Determine the (X, Y) coordinate at the center of the cell enclosing the given text.  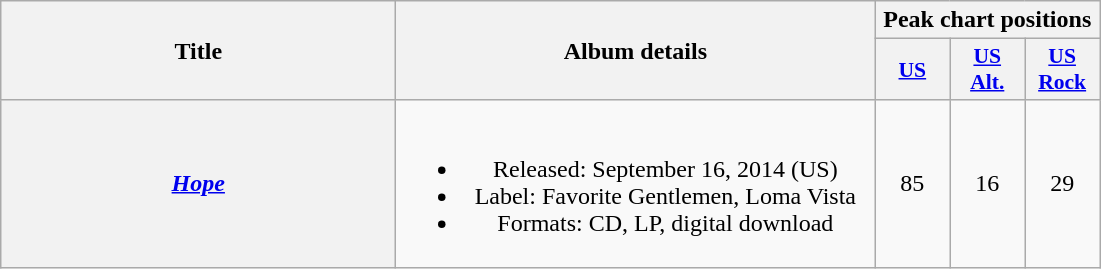
Peak chart positions (988, 20)
USAlt. (988, 70)
USRock (1062, 70)
85 (912, 184)
16 (988, 184)
Hope (198, 184)
Released: September 16, 2014 (US)Label: Favorite Gentlemen, Loma VistaFormats: CD, LP, digital download (636, 184)
Album details (636, 50)
US (912, 70)
29 (1062, 184)
Title (198, 50)
